Provide the [X, Y] coordinate of the cell's center where the given text is located.  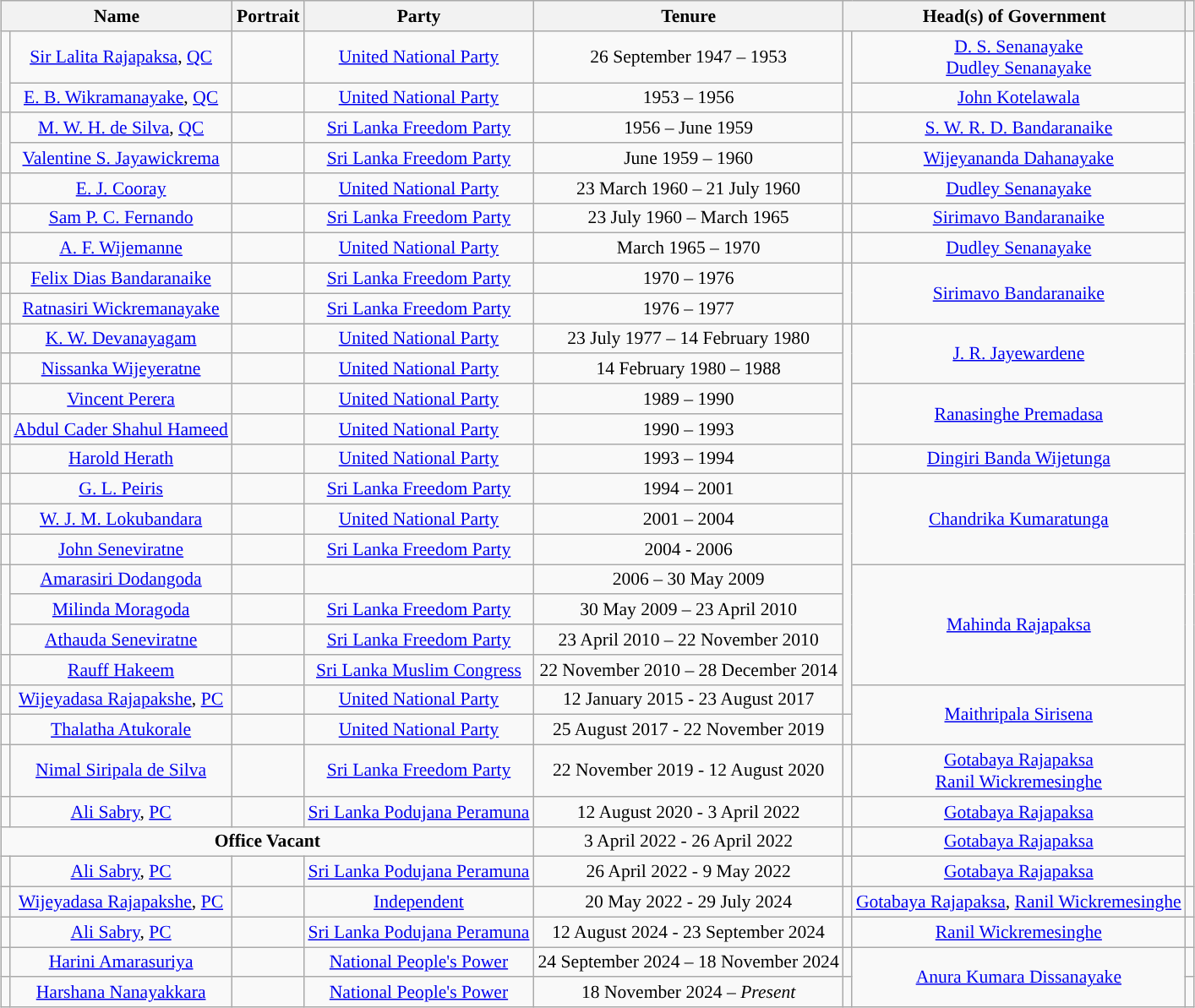
Athauda Seneviratne [121, 640]
Valentine S. Jayawickrema [121, 158]
Gotabaya Rajapaksa, Ranil Wickremesinghe [1019, 902]
1993 – 1994 [689, 459]
Vincent Perera [121, 399]
Harshana Nanayakkara [121, 993]
Ranil Wickremesinghe [1019, 932]
2006 – 30 May 2009 [689, 580]
26 April 2022 - 9 May 2022 [689, 872]
June 1959 – 1960 [689, 158]
Harold Herath [121, 459]
Portrait [268, 16]
John Seneviratne [121, 549]
18 November 2024 – Present [689, 993]
Milinda Moragoda [121, 610]
A. F. Wijemanne [121, 248]
20 May 2022 - 29 July 2024 [689, 902]
24 September 2024 – 18 November 2024 [689, 962]
Sri Lanka Muslim Congress [418, 670]
1989 – 1990 [689, 399]
Rauff Hakeem [121, 670]
John Kotelawala [1019, 98]
Head(s) of Government [1014, 16]
W. J. M. Lokubandara [121, 520]
Gotabaya RajapaksaRanil Wickremesinghe [1019, 771]
K. W. Devanayagam [121, 339]
Party [418, 16]
1956 – June 1959 [689, 128]
J. R. Jayewardene [1019, 353]
23 March 1960 – 21 July 1960 [689, 188]
Office Vacant [267, 842]
22 November 2010 – 28 December 2014 [689, 670]
Tenure [689, 16]
March 1965 – 1970 [689, 248]
2001 – 2004 [689, 520]
1976 – 1977 [689, 308]
3 April 2022 - 26 April 2022 [689, 842]
Mahinda Rajapaksa [1019, 624]
23 April 2010 – 22 November 2010 [689, 640]
Felix Dias Bandaranaike [121, 279]
Harini Amarasuriya [121, 962]
Amarasiri Dodangoda [121, 580]
Name [117, 16]
Ratnasiri Wickremanayake [121, 308]
14 February 1980 – 1988 [689, 369]
1970 – 1976 [689, 279]
D. S. SenanayakeDudley Senanayake [1019, 57]
23 July 1960 – March 1965 [689, 218]
1953 – 1956 [689, 98]
G. L. Peiris [121, 489]
23 July 1977 – 14 February 1980 [689, 339]
1994 – 2001 [689, 489]
Wijeyananda Dahanayake [1019, 158]
12 August 2024 - 23 September 2024 [689, 932]
Abdul Cader Shahul Hameed [121, 429]
30 May 2009 – 23 April 2010 [689, 610]
2004 - 2006 [689, 549]
26 September 1947 – 1953 [689, 57]
25 August 2017 - 22 November 2019 [689, 730]
12 August 2020 - 3 April 2022 [689, 812]
Dingiri Banda Wijetunga [1019, 459]
Maithripala Sirisena [1019, 715]
Nimal Siripala de Silva [121, 771]
Sir Lalita Rajapaksa, QC [121, 57]
Thalatha Atukorale [121, 730]
Nissanka Wijeyeratne [121, 369]
Ranasinghe Premadasa [1019, 414]
Sam P. C. Fernando [121, 218]
12 January 2015 - 23 August 2017 [689, 700]
M. W. H. de Silva, QC [121, 128]
Anura Kumara Dissanayake [1019, 977]
E. J. Cooray [121, 188]
Independent [418, 902]
E. B. Wikramanayake, QC [121, 98]
22 November 2019 - 12 August 2020 [689, 771]
S. W. R. D. Bandaranaike [1019, 128]
Chandrika Kumaratunga [1019, 519]
1990 – 1993 [689, 429]
